From the cell containing the given text, extract its center point as (x, y) coordinate. 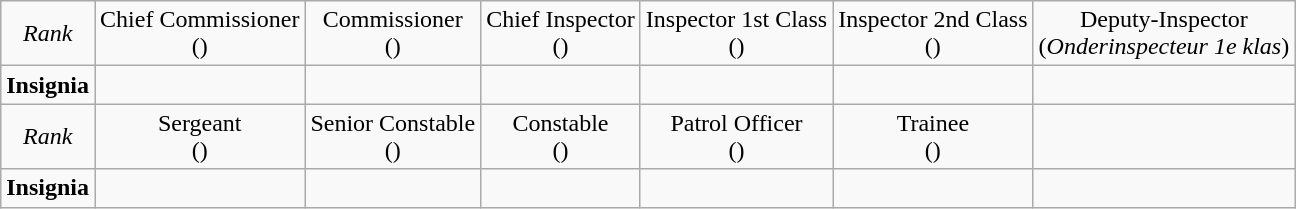
Constable() (561, 136)
Deputy-Inspector(Onderinspecteur 1e klas) (1164, 34)
Inspector 1st Class() (736, 34)
Senior Constable() (393, 136)
Commissioner() (393, 34)
Trainee() (933, 136)
Inspector 2nd Class() (933, 34)
Chief Inspector() (561, 34)
Sergeant() (200, 136)
Patrol Officer() (736, 136)
Chief Commissioner() (200, 34)
